Pinpoint the cell where the given text exists, returning its [x, y] midpoint coordinate. 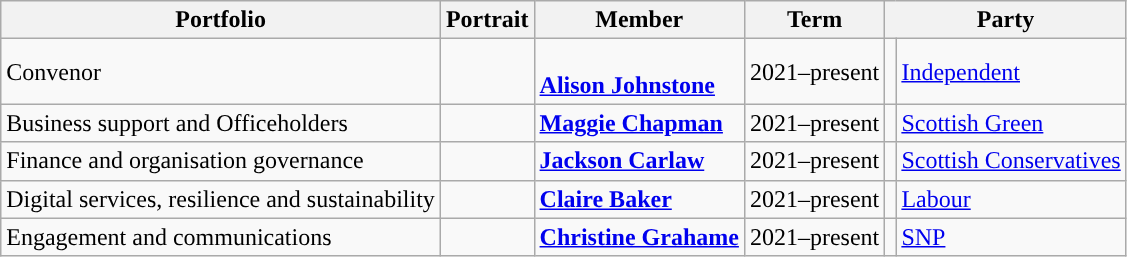
Alison Johnstone [639, 72]
Christine Grahame [639, 237]
Engagement and communications [221, 237]
Claire Baker [639, 199]
Member [639, 20]
Party [1006, 20]
Portfolio [221, 20]
Digital services, resilience and sustainability [221, 199]
Portrait [487, 20]
Maggie Chapman [639, 123]
Convenor [221, 72]
Jackson Carlaw [639, 161]
Finance and organisation governance [221, 161]
Labour [1011, 199]
Business support and Officeholders [221, 123]
Scottish Conservatives [1011, 161]
Independent [1011, 72]
SNP [1011, 237]
Scottish Green [1011, 123]
Term [814, 20]
